Return (X, Y) of the center of cell containing provided text 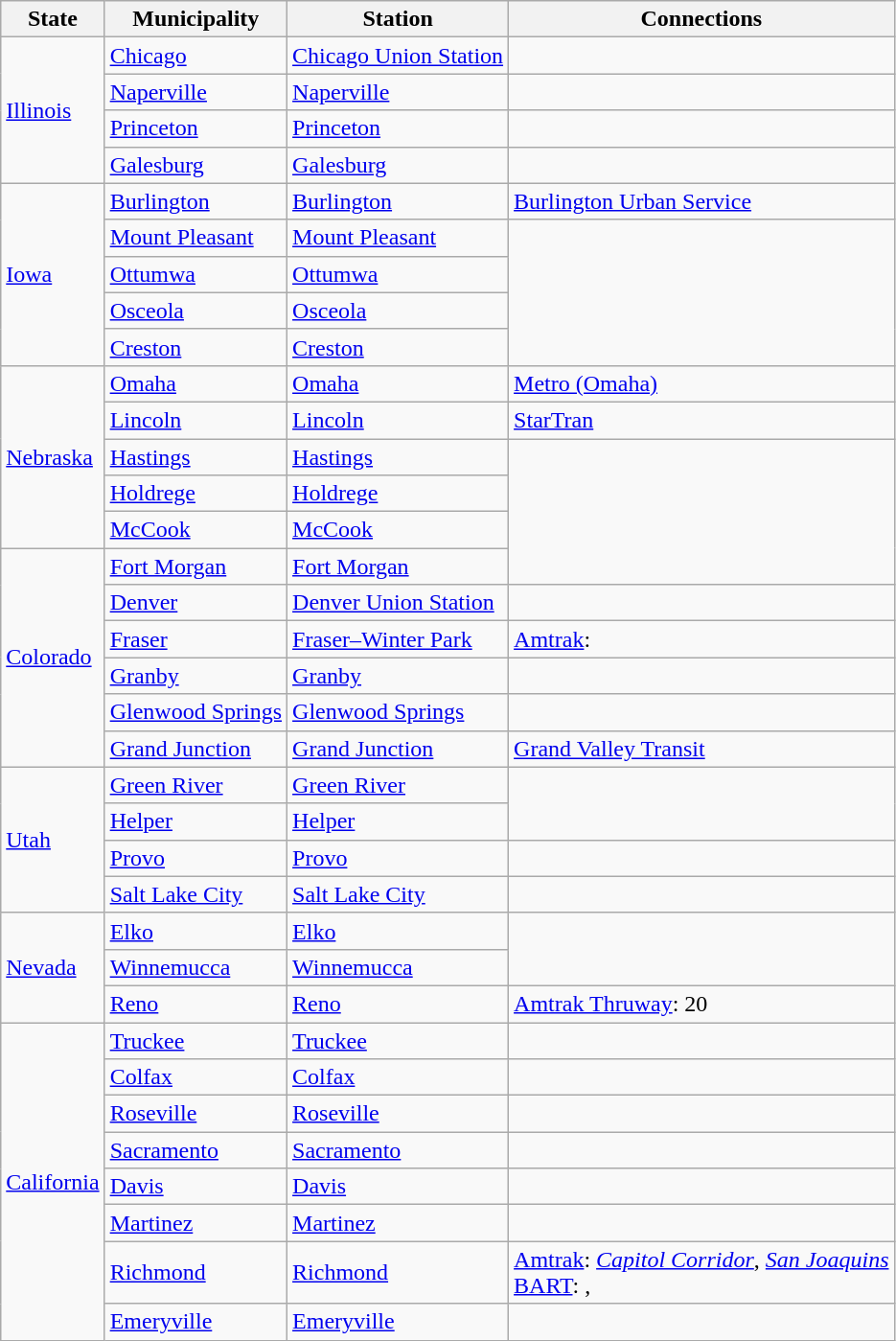
California (53, 1181)
Municipality (195, 19)
Amtrak: Capitol Corridor, San Joaquins BART: , (701, 1273)
State (53, 19)
Chicago Union Station (399, 56)
Fraser (195, 639)
Nebraska (53, 456)
Station (399, 19)
Illinois (53, 110)
Grand Valley Transit (701, 749)
Amtrak Thruway: 20 (701, 1004)
Chicago (195, 56)
Denver Union Station (399, 603)
Utah (53, 840)
Burlington Urban Service (701, 201)
StarTran (701, 420)
Metro (Omaha) (701, 383)
Nevada (53, 967)
Colorado (53, 658)
Fraser–Winter Park (399, 639)
Amtrak: (701, 639)
Denver (195, 603)
Iowa (53, 274)
Connections (701, 19)
